Identify which cell holds the provided text, then report its [x, y] central coordinate. 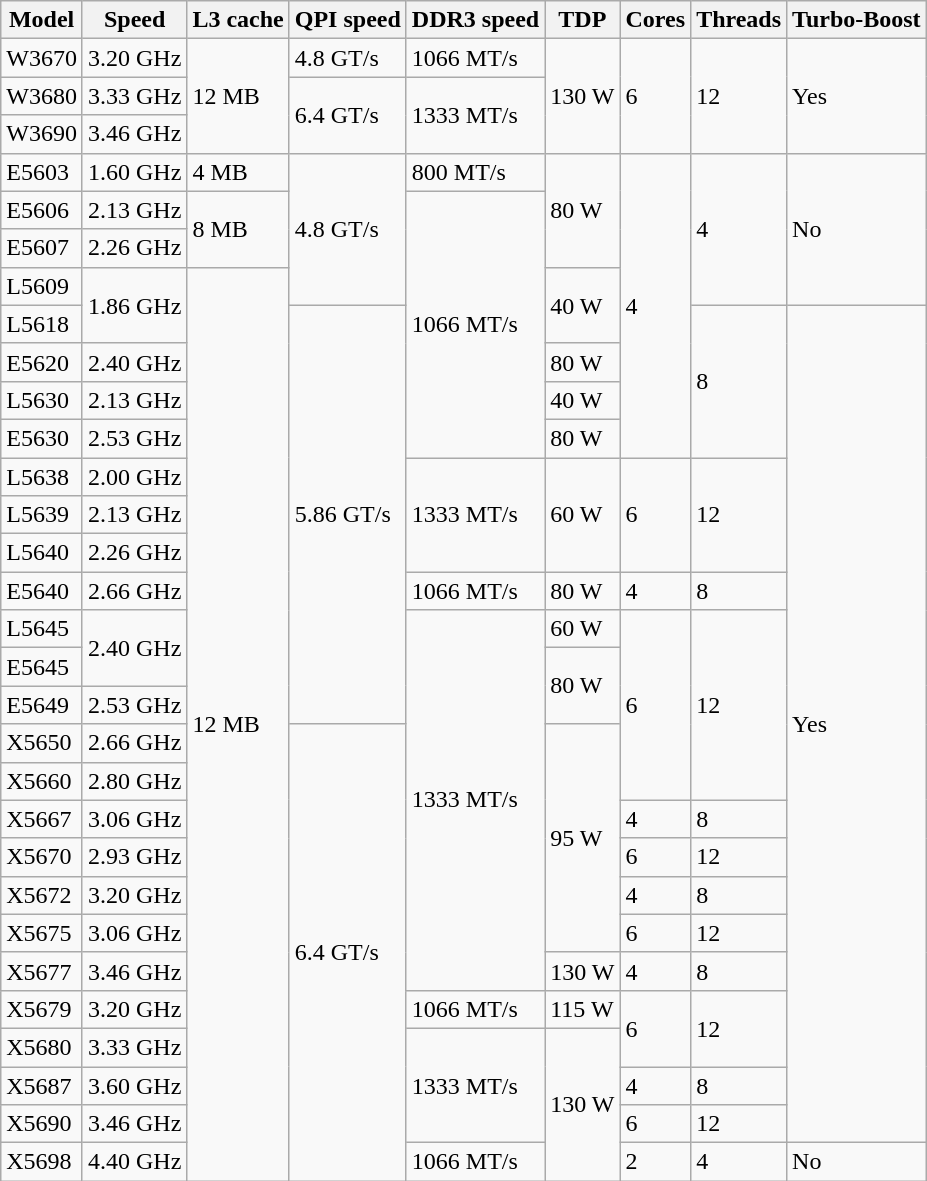
5.86 GT/s [348, 514]
Cores [656, 20]
X5672 [42, 895]
X5677 [42, 971]
X5675 [42, 933]
3.60 GHz [134, 1085]
E5640 [42, 591]
X5660 [42, 781]
QPI speed [348, 20]
X5680 [42, 1047]
1.60 GHz [134, 172]
2.80 GHz [134, 781]
E5603 [42, 172]
L5609 [42, 286]
X5698 [42, 1162]
X5679 [42, 1009]
E5630 [42, 438]
Model [42, 20]
800 MT/s [475, 172]
Threads [739, 20]
E5606 [42, 210]
4.40 GHz [134, 1162]
L5645 [42, 629]
95 W [582, 838]
X5670 [42, 857]
E5620 [42, 362]
8 MB [238, 229]
W3690 [42, 134]
X5687 [42, 1085]
X5690 [42, 1124]
L5639 [42, 515]
2.93 GHz [134, 857]
W3670 [42, 58]
Turbo-Boost [857, 20]
X5650 [42, 743]
DDR3 speed [475, 20]
W3680 [42, 96]
L5630 [42, 400]
1.86 GHz [134, 305]
TDP [582, 20]
E5607 [42, 248]
L5618 [42, 324]
2.00 GHz [134, 477]
115 W [582, 1009]
L3 cache [238, 20]
L5638 [42, 477]
Speed [134, 20]
E5649 [42, 705]
X5667 [42, 819]
2 [656, 1162]
E5645 [42, 667]
L5640 [42, 553]
4 MB [238, 172]
